Capture the cell that displays the provided text and extract its [X, Y] central coordinate. 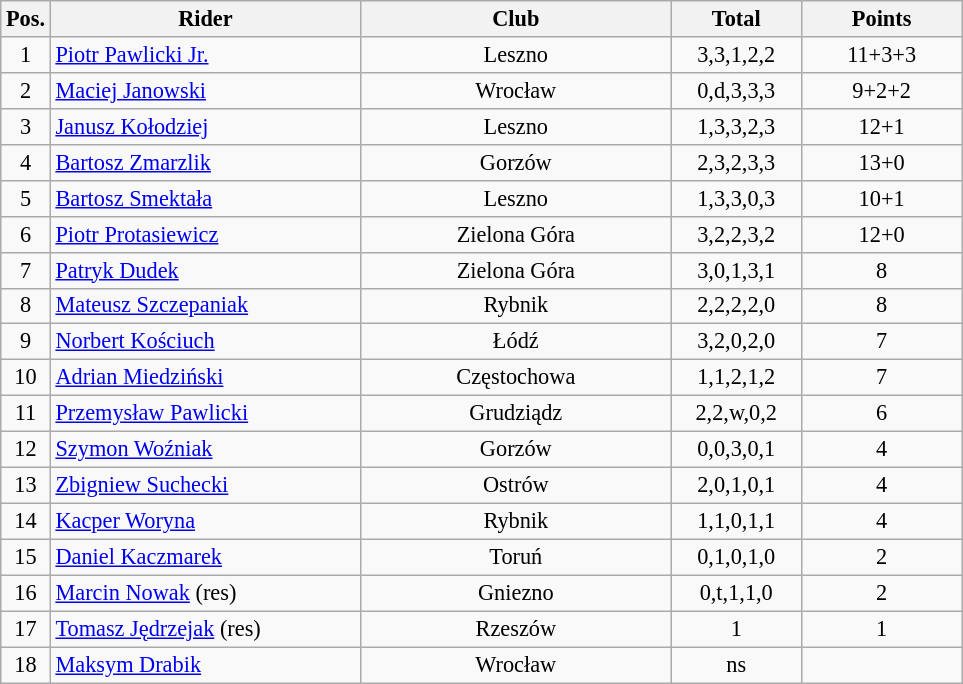
Janusz Kołodziej [205, 126]
Total [736, 19]
11 [26, 414]
Ostrów [516, 485]
0,0,3,0,1 [736, 450]
Daniel Kaczmarek [205, 557]
Maciej Janowski [205, 90]
Grudziądz [516, 414]
15 [26, 557]
Bartosz Zmarzlik [205, 162]
5 [26, 198]
Zbigniew Suchecki [205, 485]
Mateusz Szczepaniak [205, 306]
1,1,2,1,2 [736, 378]
2,2,w,0,2 [736, 414]
Kacper Woryna [205, 521]
Szymon Woźniak [205, 450]
Łódź [516, 342]
1,3,3,0,3 [736, 198]
3,2,0,2,0 [736, 342]
1,1,0,1,1 [736, 521]
0,1,0,1,0 [736, 557]
Pos. [26, 19]
3 [26, 126]
12+0 [881, 234]
13+0 [881, 162]
Adrian Miedziński [205, 378]
Points [881, 19]
18 [26, 665]
3,3,1,2,2 [736, 55]
Częstochowa [516, 378]
9+2+2 [881, 90]
Gniezno [516, 593]
16 [26, 593]
ns [736, 665]
9 [26, 342]
1,3,3,2,3 [736, 126]
Przemysław Pawlicki [205, 414]
0,d,3,3,3 [736, 90]
Norbert Kościuch [205, 342]
12 [26, 450]
Marcin Nowak (res) [205, 593]
2,0,1,0,1 [736, 485]
11+3+3 [881, 55]
Tomasz Jędrzejak (res) [205, 629]
2,3,2,3,3 [736, 162]
3,0,1,3,1 [736, 270]
Patryk Dudek [205, 270]
Toruń [516, 557]
17 [26, 629]
Rzeszów [516, 629]
0,t,1,1,0 [736, 593]
Piotr Pawlicki Jr. [205, 55]
Piotr Protasiewicz [205, 234]
10 [26, 378]
Maksym Drabik [205, 665]
14 [26, 521]
10+1 [881, 198]
13 [26, 485]
3,2,2,3,2 [736, 234]
Club [516, 19]
2,2,2,2,0 [736, 306]
Bartosz Smektała [205, 198]
12+1 [881, 126]
Rider [205, 19]
